Return [x, y] of the center of cell containing provided text 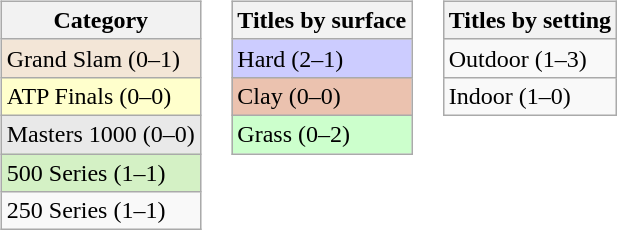
Category [100, 20]
Outdoor (1–3) [530, 58]
Masters 1000 (0–0) [100, 134]
Grand Slam (0–1) [100, 58]
Titles by setting [530, 20]
Clay (0–0) [322, 96]
ATP Finals (0–0) [100, 96]
250 Series (1–1) [100, 211]
Grass (0–2) [322, 134]
Titles by surface [322, 20]
Hard (2–1) [322, 58]
Indoor (1–0) [530, 96]
500 Series (1–1) [100, 173]
